Search for the cell housing the specified text and yield its (x, y) center coordinate. 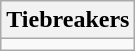
Tiebreakers (68, 20)
